Identify which cell holds the provided text, then report its (x, y) central coordinate. 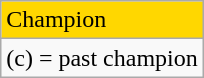
(c) = past champion (102, 58)
Champion (102, 20)
